Capture the cell that displays the provided text and extract its [X, Y] central coordinate. 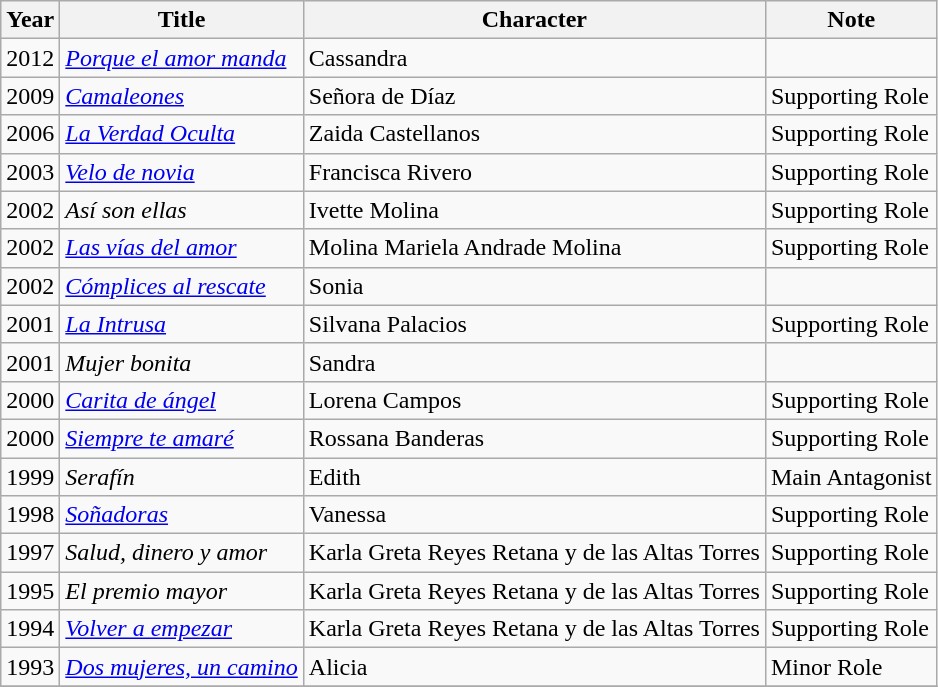
Señora de Díaz [534, 96]
Siempre te amaré [182, 438]
Ivette Molina [534, 210]
1997 [30, 553]
Sonia [534, 286]
Edith [534, 477]
Salud, dinero y amor [182, 553]
1995 [30, 591]
Zaida Castellanos [534, 134]
Dos mujeres, un camino [182, 667]
Note [851, 20]
Cassandra [534, 58]
Soñadoras [182, 515]
2009 [30, 96]
Volver a empezar [182, 629]
Serafín [182, 477]
Lorena Campos [534, 400]
La Verdad Oculta [182, 134]
1994 [30, 629]
2006 [30, 134]
Vanessa [534, 515]
La Intrusa [182, 324]
Las vías del amor [182, 248]
Así son ellas [182, 210]
Character [534, 20]
2012 [30, 58]
Minor Role [851, 667]
1999 [30, 477]
Mujer bonita [182, 362]
Alicia [534, 667]
Sandra [534, 362]
Silvana Palacios [534, 324]
Camaleones [182, 96]
Cómplices al rescate [182, 286]
1998 [30, 515]
Francisca Rivero [534, 172]
2003 [30, 172]
Year [30, 20]
Main Antagonist [851, 477]
El premio mayor [182, 591]
Porque el amor manda [182, 58]
Velo de novia [182, 172]
Title [182, 20]
Molina Mariela Andrade Molina [534, 248]
Carita de ángel [182, 400]
Rossana Banderas [534, 438]
1993 [30, 667]
